From the cell containing the given text, extract its center point as (X, Y) coordinate. 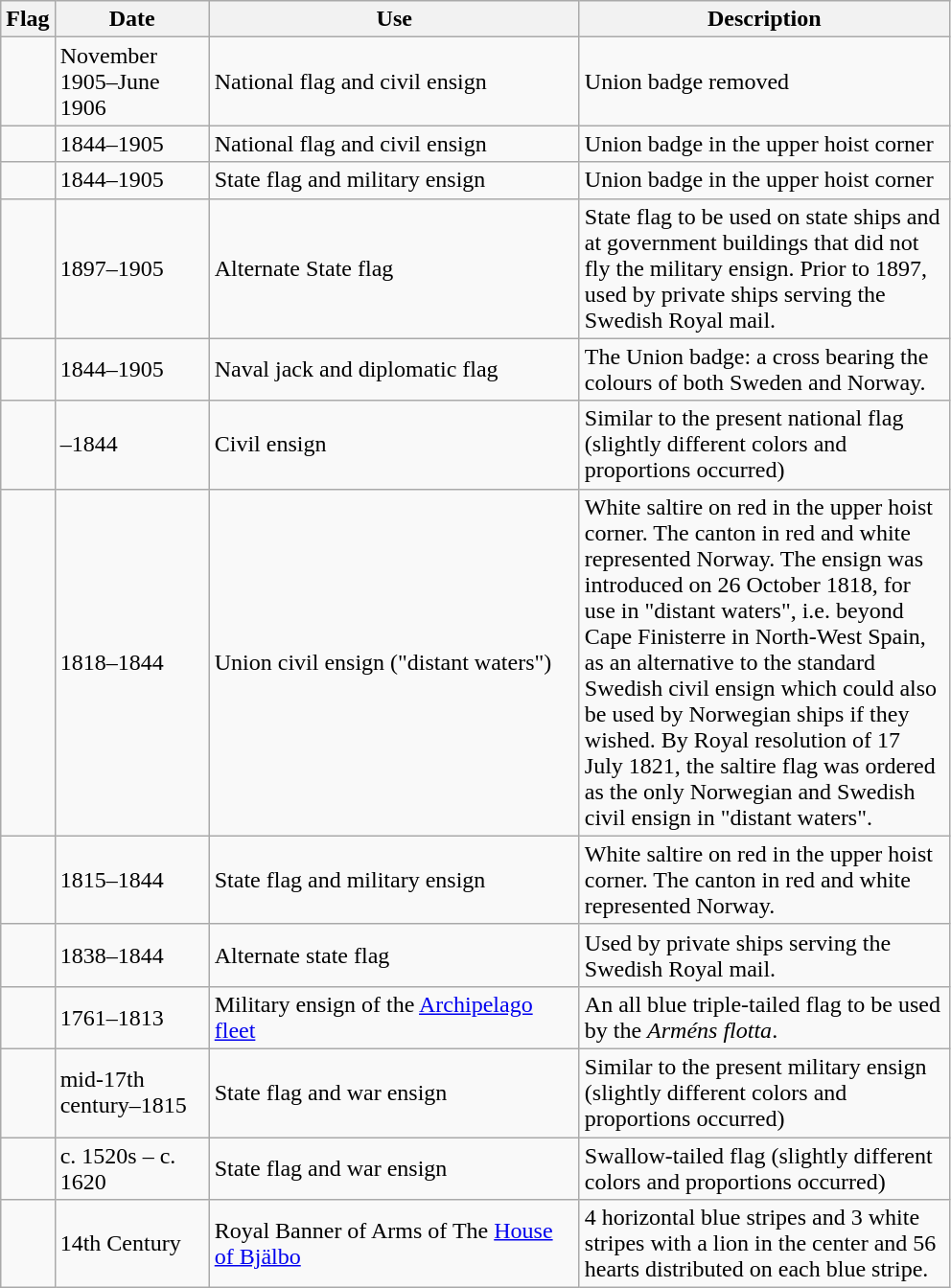
14th Century (132, 1244)
An all blue triple-tailed flag to be used by the Arméns flotta. (764, 1018)
November 1905–June 1906 (132, 81)
Naval jack and diplomatic flag (394, 370)
1815–1844 (132, 880)
Date (132, 19)
Similar to the present military ensign (slightly different colors and proportions occurred) (764, 1092)
4 horizontal blue stripes and 3 white stripes with a lion in the center and 56 hearts distributed on each blue stripe. (764, 1244)
Used by private ships serving the Swedish Royal mail. (764, 954)
Union civil ensign ("distant waters") (394, 662)
mid-17th century–1815 (132, 1092)
Similar to the present national flag (slightly different colors and proportions occurred) (764, 445)
Union badge removed (764, 81)
The Union badge: a cross bearing the colours of both Sweden and Norway. (764, 370)
White saltire on red in the upper hoist corner. The canton in red and white represented Norway. (764, 880)
1761–1813 (132, 1018)
1897–1905 (132, 268)
c. 1520s – c. 1620 (132, 1167)
1818–1844 (132, 662)
Royal Banner of Arms of The House of Bjälbo (394, 1244)
Use (394, 19)
Swallow-tailed flag (slightly different colors and proportions occurred) (764, 1167)
Civil ensign (394, 445)
Alternate state flag (394, 954)
Flag (28, 19)
Description (764, 19)
1838–1844 (132, 954)
Military ensign of the Archipelago fleet (394, 1018)
Alternate State flag (394, 268)
–1844 (132, 445)
